Return the [x, y] coordinate for the center point of the cell that contains the specified text.  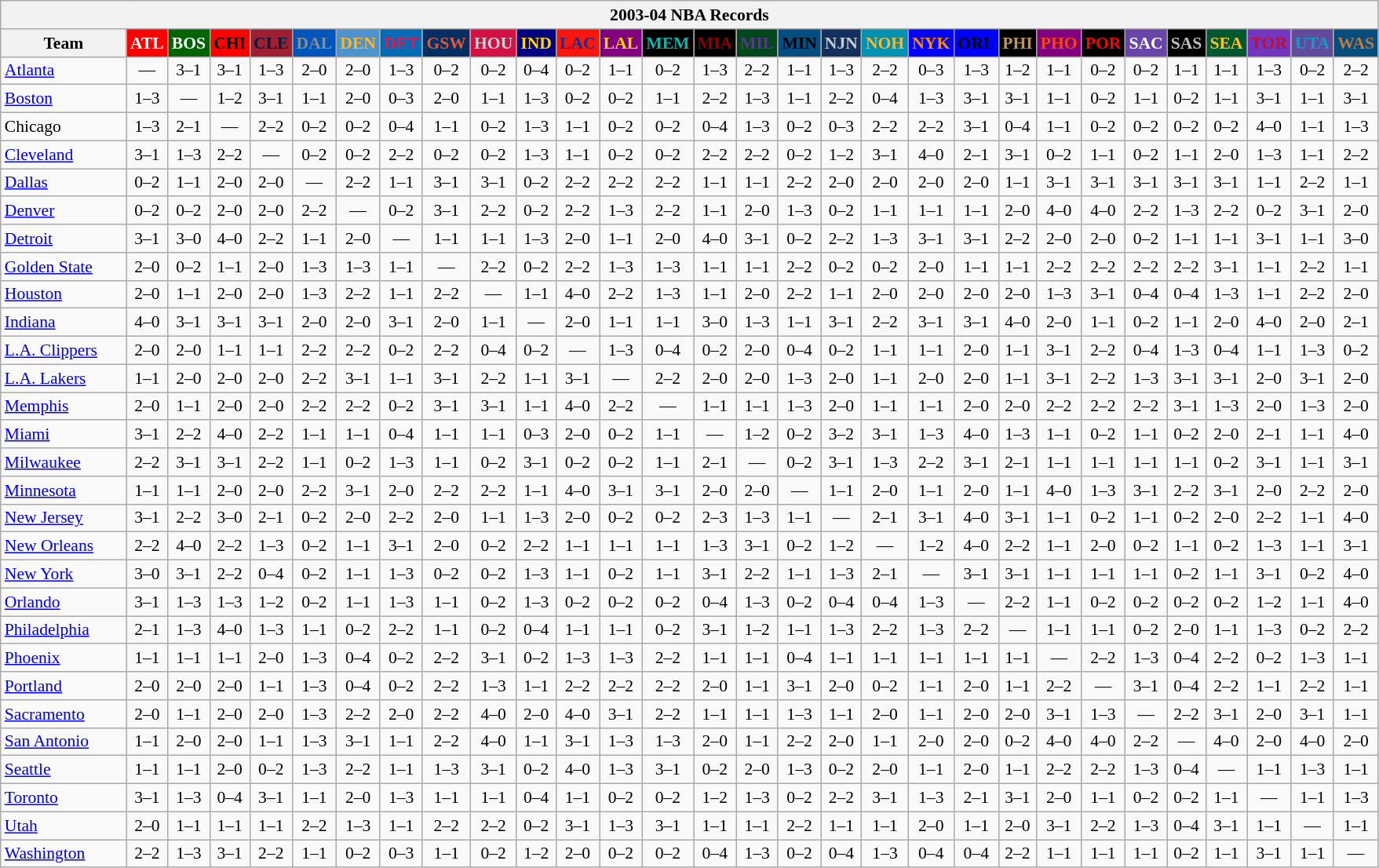
ORL [976, 43]
New Orleans [64, 546]
Indiana [64, 323]
POR [1104, 43]
ATL [148, 43]
LAC [578, 43]
PHO [1060, 43]
Milwaukee [64, 462]
Boston [64, 99]
Golden State [64, 267]
SAS [1187, 43]
3–2 [841, 435]
MIN [799, 43]
WAS [1356, 43]
Portland [64, 686]
HOU [493, 43]
SAC [1146, 43]
Phoenix [64, 658]
L.A. Clippers [64, 351]
Houston [64, 294]
Miami [64, 435]
GSW [446, 43]
Minnesota [64, 491]
Seattle [64, 770]
DET [402, 43]
Chicago [64, 127]
New York [64, 574]
CLE [272, 43]
Detroit [64, 239]
NOH [885, 43]
Toronto [64, 798]
PHI [1017, 43]
Cleveland [64, 155]
CHI [229, 43]
IND [536, 43]
Denver [64, 211]
Memphis [64, 407]
Dallas [64, 183]
MIA [715, 43]
Orlando [64, 602]
DEN [358, 43]
NYK [931, 43]
BOS [188, 43]
Philadelphia [64, 630]
San Antonio [64, 742]
Atlanta [64, 71]
L.A. Lakers [64, 378]
Utah [64, 826]
MIL [757, 43]
LAL [622, 43]
2003-04 NBA Records [689, 15]
DAL [315, 43]
Sacramento [64, 714]
SEA [1226, 43]
Washington [64, 854]
MEM [667, 43]
NJN [841, 43]
2–3 [715, 518]
UTA [1312, 43]
Team [64, 43]
TOR [1270, 43]
New Jersey [64, 518]
